Provide the (X, Y) coordinate of the cell's center where the given text is located.  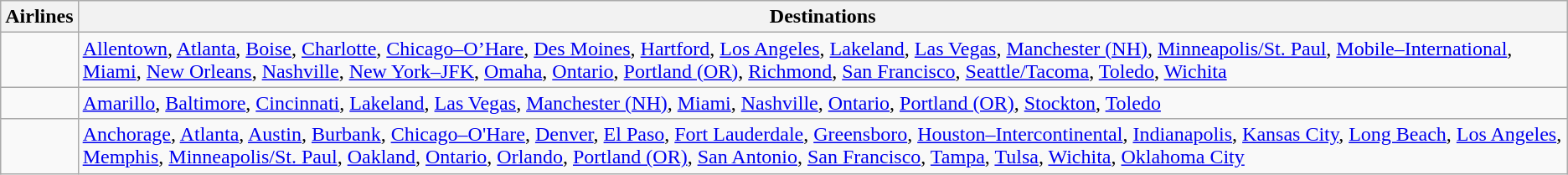
Amarillo, Baltimore, Cincinnati, Lakeland, Las Vegas, Manchester (NH), Miami, Nashville, Ontario, Portland (OR), Stockton, Toledo (823, 103)
Airlines (39, 17)
Destinations (823, 17)
